Return (X, Y) of the center of cell containing provided text 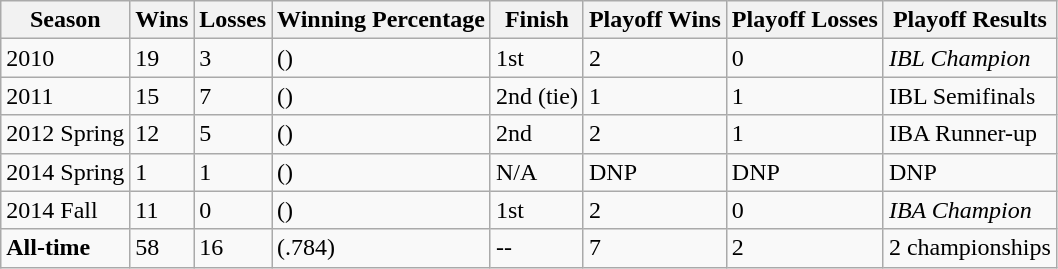
Playoff Losses (804, 20)
11 (162, 210)
IBL Semifinals (970, 96)
2014 Fall (66, 210)
2012 Spring (66, 134)
12 (162, 134)
Wins (162, 20)
IBL Champion (970, 58)
Playoff Wins (654, 20)
IBA Runner-up (970, 134)
Playoff Results (970, 20)
N/A (536, 172)
2nd (536, 134)
2014 Spring (66, 172)
Finish (536, 20)
IBA Champion (970, 210)
15 (162, 96)
3 (233, 58)
2nd (tie) (536, 96)
5 (233, 134)
Season (66, 20)
-- (536, 248)
2 championships (970, 248)
2011 (66, 96)
16 (233, 248)
58 (162, 248)
All-time (66, 248)
19 (162, 58)
2010 (66, 58)
(.784) (382, 248)
Losses (233, 20)
Winning Percentage (382, 20)
